Return (x, y) of the center of cell containing provided text 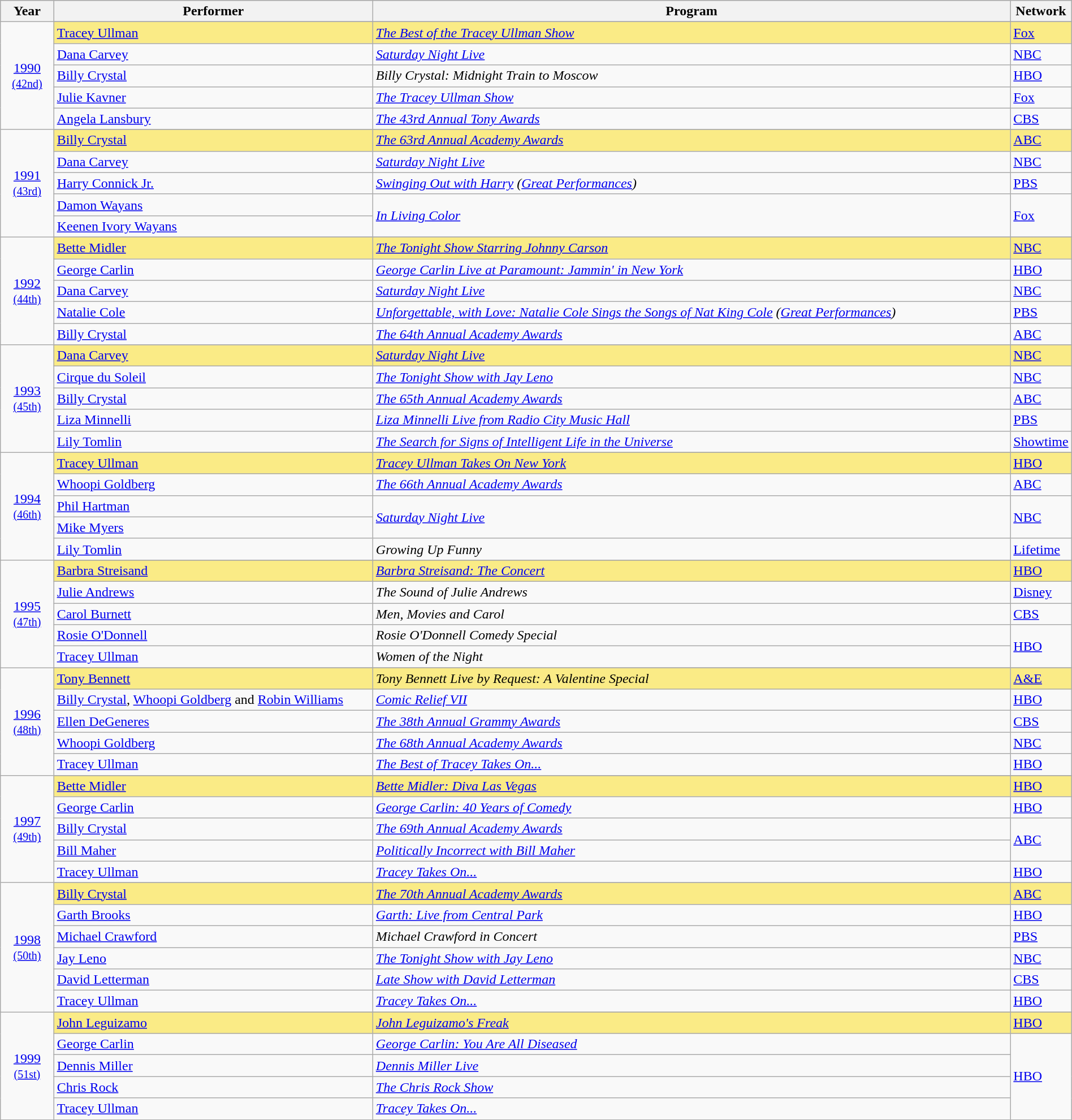
Barbra Streisand (213, 570)
Julie Kavner (213, 97)
Disney (1041, 592)
1995(47th) (27, 613)
Unforgettable, with Love: Natalie Cole Sings the Songs of Nat King Cole (Great Performances) (691, 313)
Politically Incorrect with Bill Maher (691, 850)
Growing Up Funny (691, 549)
John Leguizamo's Freak (691, 1023)
Liza Minnelli Live from Radio City Music Hall (691, 420)
Carol Burnett (213, 613)
Liza Minnelli (213, 420)
Men, Movies and Carol (691, 613)
Year (27, 11)
Chris Rock (213, 1087)
The 66th Annual Academy Awards (691, 485)
A&E (1041, 678)
The 65th Annual Academy Awards (691, 399)
The Chris Rock Show (691, 1087)
George Carlin Live at Paramount: Jammin' in New York (691, 270)
The Tracey Ullman Show (691, 97)
Comic Relief VII (691, 700)
Dennis Miller Live (691, 1066)
Keenen Ivory Wayans (213, 226)
The Best of Tracey Takes On... (691, 764)
George Carlin: 40 Years of Comedy (691, 807)
1994(46th) (27, 506)
1990(42nd) (27, 76)
Showtime (1041, 442)
Garth Brooks (213, 915)
Michael Crawford (213, 936)
Michael Crawford in Concert (691, 936)
The 64th Annual Academy Awards (691, 334)
Performer (213, 11)
Natalie Cole (213, 313)
1993(45th) (27, 399)
Bill Maher (213, 850)
Garth: Live from Central Park (691, 915)
Harry Connick Jr. (213, 183)
Late Show with David Letterman (691, 980)
Angela Lansbury (213, 119)
1997(49th) (27, 829)
Tony Bennett Live by Request: A Valentine Special (691, 678)
Rosie O'Donnell (213, 635)
The 68th Annual Academy Awards (691, 743)
1998(50th) (27, 947)
Mike Myers (213, 527)
Lifetime (1041, 549)
Billy Crystal: Midnight Train to Moscow (691, 76)
David Letterman (213, 980)
Julie Andrews (213, 592)
The 69th Annual Academy Awards (691, 829)
Jay Leno (213, 958)
Women of the Night (691, 657)
Tracey Ullman Takes On New York (691, 463)
Rosie O'Donnell Comedy Special (691, 635)
Phil Hartman (213, 506)
Ellen DeGeneres (213, 721)
The 43rd Annual Tony Awards (691, 119)
The Sound of Julie Andrews (691, 592)
1996(48th) (27, 721)
John Leguizamo (213, 1023)
The Search for Signs of Intelligent Life in the Universe (691, 442)
Damon Wayans (213, 205)
Network (1041, 11)
Bette Midler: Diva Las Vegas (691, 786)
1999(51st) (27, 1066)
Billy Crystal, Whoopi Goldberg and Robin Williams (213, 700)
Swinging Out with Harry (Great Performances) (691, 183)
1992(44th) (27, 291)
The 70th Annual Academy Awards (691, 893)
The Tonight Show Starring Johnny Carson (691, 248)
Tony Bennett (213, 678)
The 38th Annual Grammy Awards (691, 721)
Program (691, 11)
The Best of the Tracey Ullman Show (691, 33)
In Living Color (691, 215)
Barbra Streisand: The Concert (691, 570)
Dennis Miller (213, 1066)
The 63rd Annual Academy Awards (691, 140)
1991(43rd) (27, 183)
George Carlin: You Are All Diseased (691, 1044)
Cirque du Soleil (213, 377)
